Determine the (x, y) coordinate at the center of the cell enclosing the given text.  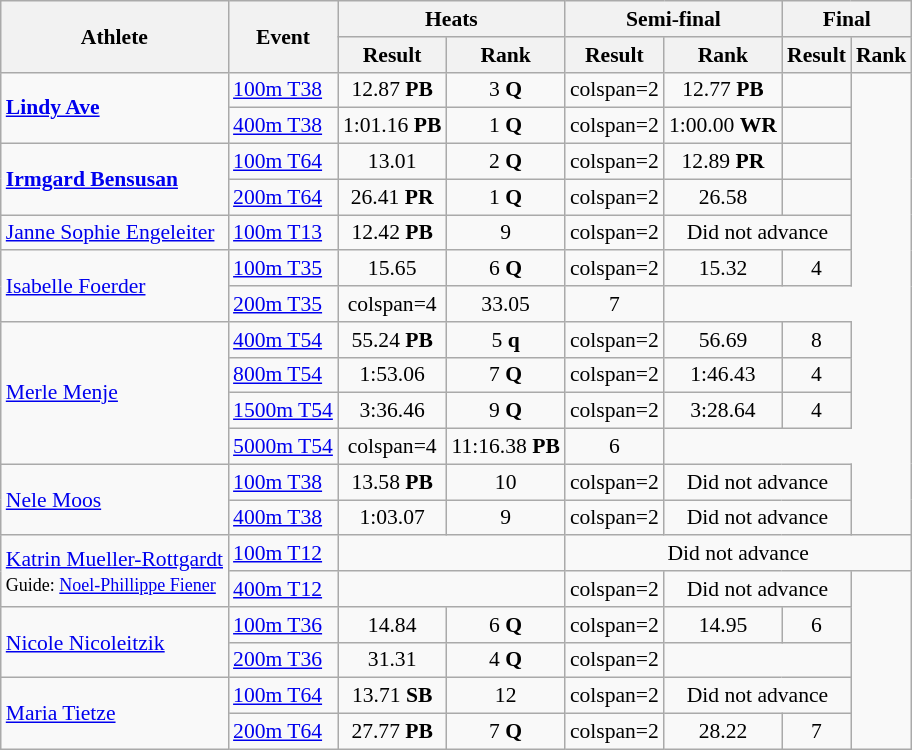
100m T13 (283, 233)
9 Q (505, 411)
28.22 (723, 732)
13.71 SB (392, 696)
100m T12 (283, 554)
Final (846, 19)
2 Q (505, 162)
12.87 PB (392, 90)
31.31 (392, 660)
400m T54 (283, 340)
Lindy Ave (114, 108)
55.24 PB (392, 340)
26.41 PR (392, 197)
12 (505, 696)
1:46.43 (723, 375)
Maria Tietze (114, 714)
4 Q (505, 660)
Katrin Mueller-RottgardtGuide: Noel-Phillippe Fiener (114, 572)
Janne Sophie Engeleiter (114, 233)
1:03.07 (392, 518)
15.32 (723, 269)
Semi-final (674, 19)
12.89 PR (723, 162)
Nele Moos (114, 500)
15.65 (392, 269)
33.05 (505, 304)
Isabelle Foerder (114, 286)
200m T36 (283, 660)
27.77 PB (392, 732)
12.42 PB (392, 233)
56.69 (723, 340)
1:53.06 (392, 375)
11:16.38 PB (505, 447)
5 q (505, 340)
Nicole Nicoleitzik (114, 642)
Irmgard Bensusan (114, 180)
Event (283, 36)
14.95 (723, 625)
Heats (452, 19)
100m T35 (283, 269)
Athlete (114, 36)
14.84 (392, 625)
3:36.46 (392, 411)
13.58 PB (392, 482)
26.58 (723, 197)
1500m T54 (283, 411)
12.77 PB (723, 90)
Merle Menje (114, 393)
200m T35 (283, 304)
3:28.64 (723, 411)
8 (816, 340)
400m T12 (283, 589)
10 (505, 482)
1:00.00 WR (723, 126)
100m T36 (283, 625)
13.01 (392, 162)
1:01.16 PB (392, 126)
800m T54 (283, 375)
5000m T54 (283, 447)
3 Q (505, 90)
